Scan for the cell matching the given text and deliver its (x, y) coordinate at center. 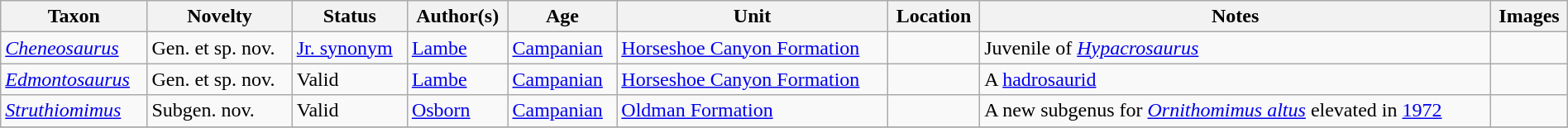
Images (1530, 17)
Jr. synonym (349, 48)
Taxon (74, 17)
Notes (1236, 17)
Unit (753, 17)
Age (562, 17)
Subgen. nov. (220, 111)
A new subgenus for Ornithomimus altus elevated in 1972 (1236, 111)
Oldman Formation (753, 111)
Location (933, 17)
A hadrosaurid (1236, 79)
Author(s) (457, 17)
Status (349, 17)
Cheneosaurus (74, 48)
Novelty (220, 17)
Struthiomimus (74, 111)
Juvenile of Hypacrosaurus (1236, 48)
Edmontosaurus (74, 79)
Osborn (457, 111)
